Locate the cell with the specified text and output its (X, Y) center coordinate. 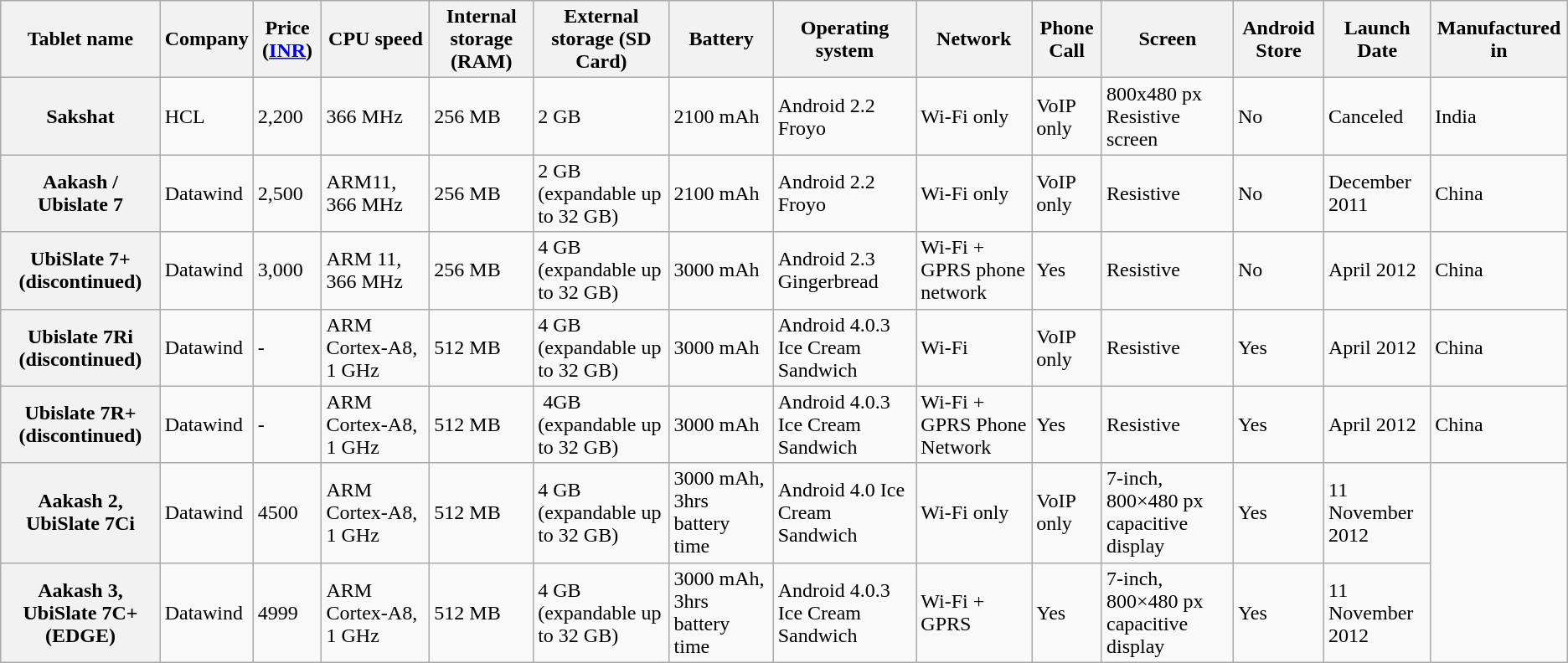
Android 2.3 Gingerbread (844, 270)
Android Store (1278, 39)
Aakash 2, UbiSlate 7Ci (80, 512)
India (1499, 116)
2,200 (287, 116)
UbiSlate 7+(discontinued) (80, 270)
Ubislate 7R+(discontinued) (80, 424)
2 GB (601, 116)
Battery (721, 39)
Network (974, 39)
800x480 px Resistive screen (1168, 116)
Aakash 3, UbiSlate 7C+(EDGE) (80, 613)
4999 (287, 613)
Manufactured in (1499, 39)
Ubislate 7Ri(discontinued) (80, 347)
4GB (expandable up to 32 GB) (601, 424)
Canceled (1377, 116)
Launch Date (1377, 39)
366 MHz (375, 116)
HCL (206, 116)
Tablet name (80, 39)
Sakshat (80, 116)
Internal storage (RAM) (482, 39)
December 2011 (1377, 193)
Wi-Fi + GPRS Phone Network (974, 424)
Aakash / Ubislate 7 (80, 193)
Wi-Fi + GPRS phone network (974, 270)
External storage (SD Card) (601, 39)
CPU speed (375, 39)
2 GB (expandable up to 32 GB) (601, 193)
2,500 (287, 193)
Screen (1168, 39)
Price (INR) (287, 39)
Phone Call (1067, 39)
ARM 11, 366 MHz (375, 270)
Operating system (844, 39)
Wi-Fi + GPRS (974, 613)
Android 4.0 Ice Cream Sandwich (844, 512)
Company (206, 39)
ARM11, 366 MHz (375, 193)
3,000 (287, 270)
4500 (287, 512)
Wi-Fi (974, 347)
